Extract the (X, Y) coordinate from the center of the cell holding the provided text.  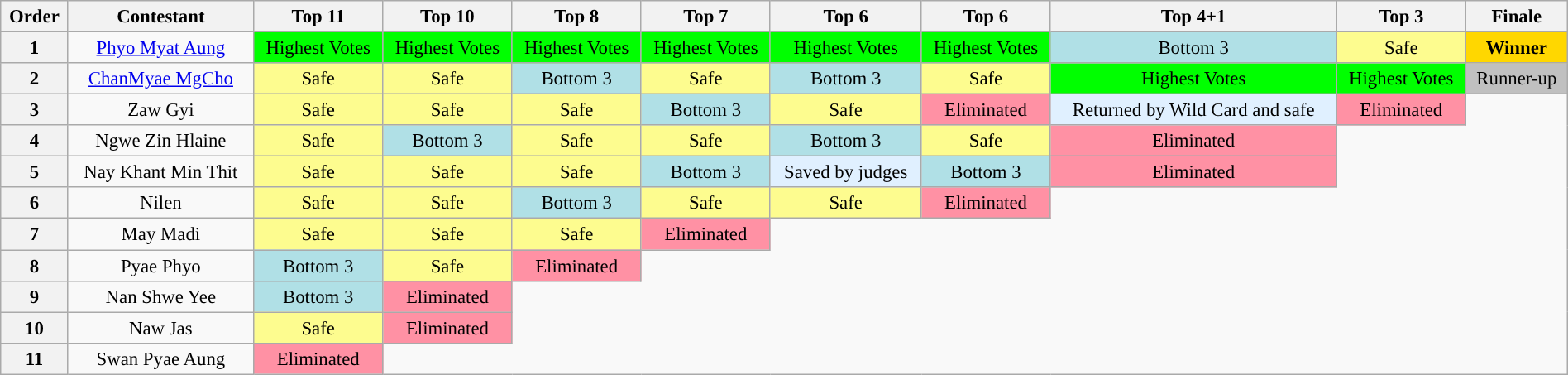
Winner (1517, 48)
9 (35, 296)
Zaw Gyi (160, 110)
Nilen (160, 203)
Top 4+1 (1193, 17)
8 (35, 266)
Nay Khant Min Thit (160, 172)
Phyo Myat Aung (160, 48)
Top 3 (1401, 17)
3 (35, 110)
Top 10 (447, 17)
10 (35, 328)
Nan Shwe Yee (160, 296)
Order (35, 17)
Runner-up (1517, 79)
Saved by judges (845, 172)
4 (35, 141)
May Madi (160, 234)
ChanMyae MgCho (160, 79)
7 (35, 234)
Naw Jas (160, 328)
6 (35, 203)
Swan Pyae Aung (160, 358)
Top 7 (705, 17)
5 (35, 172)
Returned by Wild Card and safe (1193, 110)
Top 11 (318, 17)
1 (35, 48)
Ngwe Zin Hlaine (160, 141)
Top 8 (576, 17)
11 (35, 358)
Pyae Phyo (160, 266)
Contestant (160, 17)
2 (35, 79)
Finale (1517, 17)
